From the cell containing the given text, extract its center point as [x, y] coordinate. 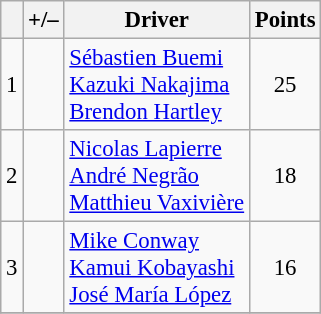
Nicolas Lapierre André Negrão Matthieu Vaxivière [156, 176]
16 [284, 268]
1 [12, 85]
Driver [156, 20]
18 [284, 176]
Mike Conway Kamui Kobayashi José María López [156, 268]
Sébastien Buemi Kazuki Nakajima Brendon Hartley [156, 85]
2 [12, 176]
25 [284, 85]
3 [12, 268]
+/– [44, 20]
Points [284, 20]
